Capture the cell that displays the provided text and extract its [x, y] central coordinate. 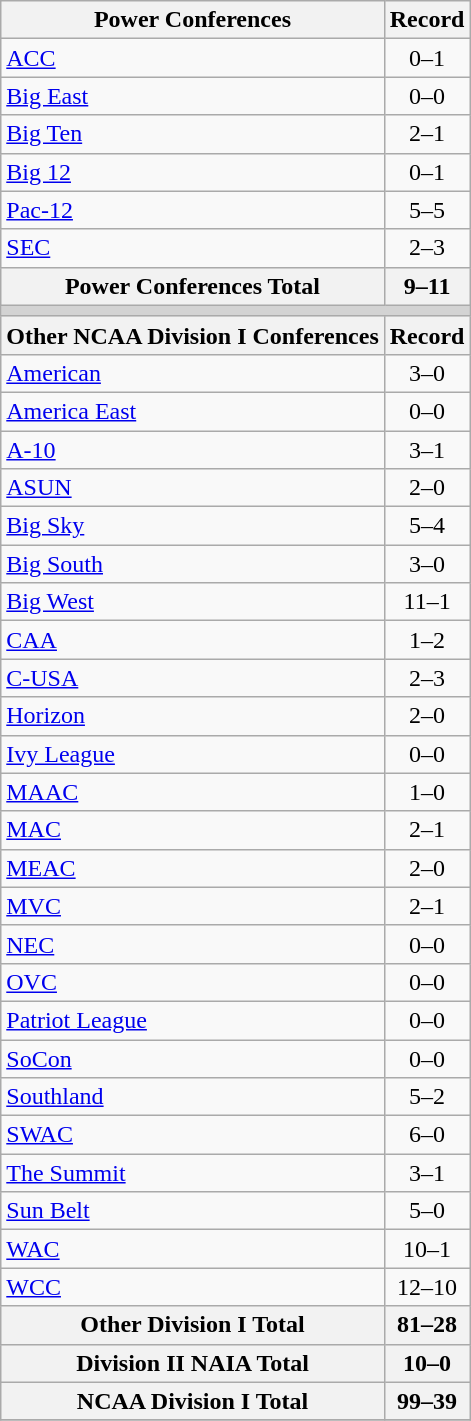
Patriot League [193, 1020]
9–11 [427, 286]
1–2 [427, 640]
MEAC [193, 868]
NCAA Division I Total [193, 1401]
ACC [193, 58]
6–0 [427, 1135]
81–28 [427, 1325]
Southland [193, 1097]
99–39 [427, 1401]
OVC [193, 982]
Ivy League [193, 754]
Big West [193, 602]
5–0 [427, 1211]
C-USA [193, 678]
NEC [193, 944]
CAA [193, 640]
5–4 [427, 526]
Big Sky [193, 526]
WAC [193, 1249]
Horizon [193, 716]
1–0 [427, 792]
5–2 [427, 1097]
Big South [193, 564]
MAC [193, 830]
ASUN [193, 488]
Pac-12 [193, 210]
Sun Belt [193, 1211]
Power Conferences Total [193, 286]
American [193, 373]
SoCon [193, 1059]
A-10 [193, 449]
Other NCAA Division I Conferences [193, 335]
Big Ten [193, 134]
WCC [193, 1287]
Big 12 [193, 172]
Big East [193, 96]
MVC [193, 906]
10–0 [427, 1363]
5–5 [427, 210]
The Summit [193, 1173]
Power Conferences [193, 20]
America East [193, 411]
SEC [193, 248]
12–10 [427, 1287]
Other Division I Total [193, 1325]
SWAC [193, 1135]
MAAC [193, 792]
11–1 [427, 602]
10–1 [427, 1249]
Division II NAIA Total [193, 1363]
